Locate the cell with the specified text and output its (x, y) center coordinate. 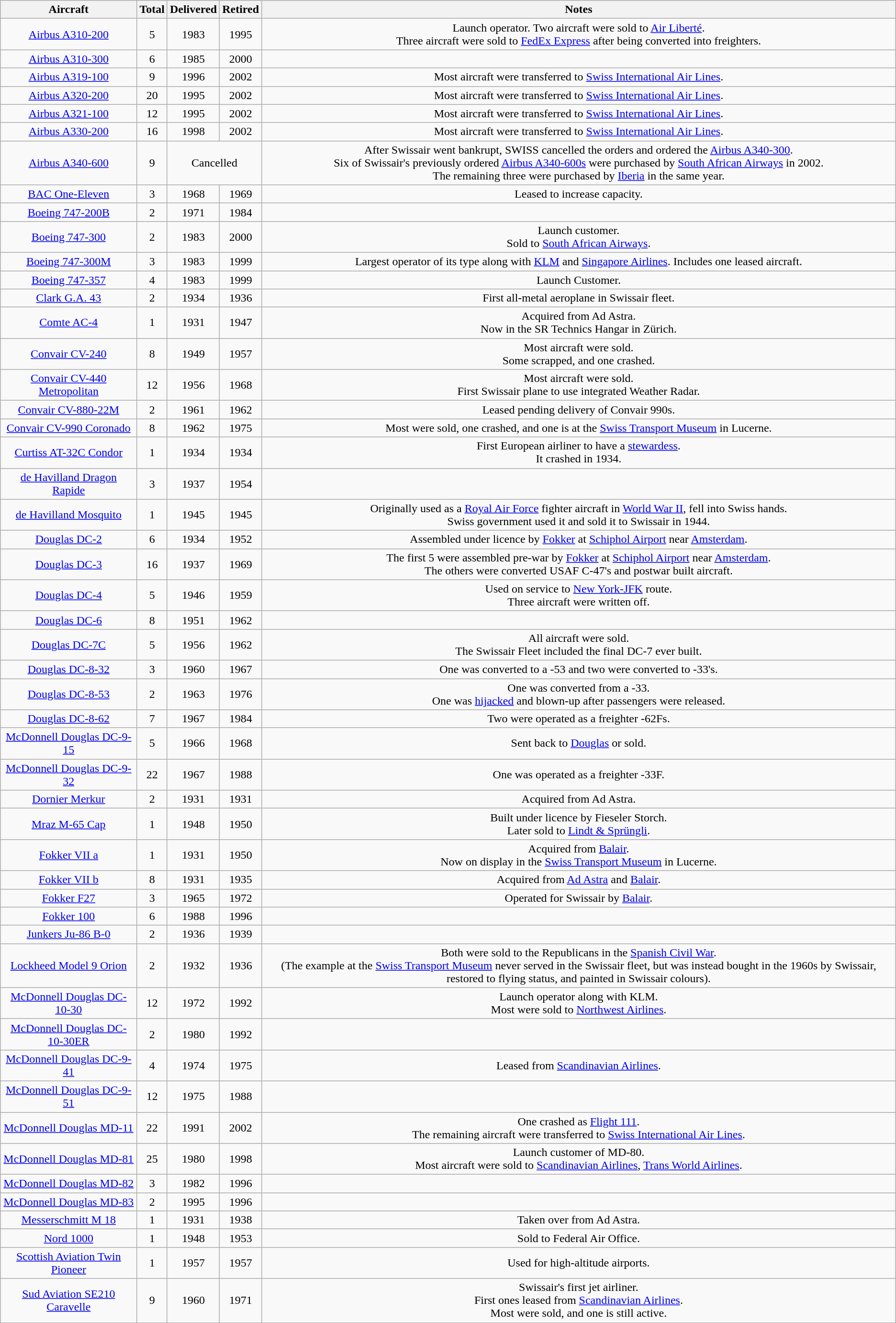
Douglas DC-3 (69, 564)
Built under licence by Fieseler Storch.Later sold to Lindt & Sprüngli. (579, 824)
1939 (241, 934)
1991 (193, 1128)
Mraz M-65 Cap (69, 824)
The first 5 were assembled pre-war by Fokker at Schiphol Airport near Amsterdam.The others were converted USAF C-47's and postwar built aircraft. (579, 564)
Curtiss AT-32C Condor (69, 453)
Launch Customer. (579, 280)
de Havilland Mosquito (69, 515)
7 (152, 719)
1932 (193, 965)
25 (152, 1159)
Fokker VII a (69, 855)
Acquired from Ad Astra and Balair. (579, 880)
Douglas DC-8-53 (69, 694)
1985 (193, 59)
1965 (193, 898)
Dornier Merkur (69, 799)
1963 (193, 694)
Douglas DC-8-32 (69, 669)
One was converted from a -33.One was hijacked and blown-up after passengers were released. (579, 694)
Fokker F27 (69, 898)
Total (152, 10)
20 (152, 95)
Airbus A310-300 (69, 59)
Notes (579, 10)
McDonnell Douglas DC-10-30ER (69, 1034)
Douglas DC-8-62 (69, 719)
All aircraft were sold.The Swissair Fleet included the final DC-7 ever built. (579, 644)
1951 (193, 620)
1938 (241, 1220)
McDonnell Douglas MD-83 (69, 1202)
Most were sold, one crashed, and one is at the Swiss Transport Museum in Lucerne. (579, 428)
Sud Aviation SE210 Caravelle (69, 1301)
Airbus A321-100 (69, 113)
Acquired from Balair.Now on display in the Swiss Transport Museum in Lucerne. (579, 855)
Messerschmitt M 18 (69, 1220)
Douglas DC-7C (69, 644)
Used for high-altitude airports. (579, 1263)
Leased to increase capacity. (579, 194)
1954 (241, 483)
Boeing 747-300M (69, 261)
1961 (193, 410)
Convair CV-240 (69, 354)
Comte AC-4 (69, 323)
Launch customer of MD-80.Most aircraft were sold to Scandinavian Airlines, Trans World Airlines. (579, 1159)
McDonnell Douglas MD-82 (69, 1184)
First European airliner to have a stewardess.It crashed in 1934. (579, 453)
McDonnell Douglas MD-11 (69, 1128)
Most aircraft were sold.First Swissair plane to use integrated Weather Radar. (579, 385)
Operated for Swissair by Balair. (579, 898)
Leased pending delivery of Convair 990s. (579, 410)
Launch operator along with KLM.Most were sold to Northwest Airlines. (579, 1003)
Retired (241, 10)
Boeing 747-300 (69, 236)
McDonnell Douglas DC-9-15 (69, 744)
Used on service to New York-JFK route.Three aircraft were written off. (579, 595)
1949 (193, 354)
First all-metal aeroplane in Swissair fleet. (579, 298)
Assembled under licence by Fokker at Schiphol Airport near Amsterdam. (579, 539)
Taken over from Ad Astra. (579, 1220)
Junkers Ju-86 B-0 (69, 934)
McDonnell Douglas DC-10-30 (69, 1003)
de Havilland Dragon Rapide (69, 483)
Nord 1000 (69, 1238)
Two were operated as a freighter -62Fs. (579, 719)
Douglas DC-6 (69, 620)
1946 (193, 595)
One crashed as Flight 111.The remaining aircraft were transferred to Swiss International Air Lines. (579, 1128)
Leased from Scandinavian Airlines. (579, 1065)
McDonnell Douglas MD-81 (69, 1159)
Airbus A310-200 (69, 34)
1952 (241, 539)
Most aircraft were sold.Some scrapped, and one crashed. (579, 354)
1959 (241, 595)
One was converted to a -53 and two were converted to -33's. (579, 669)
Acquired from Ad Astra.Now in the SR Technics Hangar in Zürich. (579, 323)
1982 (193, 1184)
Largest operator of its type along with KLM and Singapore Airlines. Includes one leased aircraft. (579, 261)
1947 (241, 323)
Airbus A340-600 (69, 163)
Convair CV-440 Metropolitan (69, 385)
1935 (241, 880)
Cancelled (214, 163)
McDonnell Douglas DC-9-41 (69, 1065)
Clark G.A. 43 (69, 298)
1974 (193, 1065)
Sold to Federal Air Office. (579, 1238)
Sent back to Douglas or sold. (579, 744)
Lockheed Model 9 Orion (69, 965)
One was operated as a freighter -33F. (579, 774)
1976 (241, 694)
Acquired from Ad Astra. (579, 799)
Fokker VII b (69, 880)
Delivered (193, 10)
Convair CV-880-22M (69, 410)
McDonnell Douglas DC-9-51 (69, 1096)
Airbus A330-200 (69, 132)
Douglas DC-4 (69, 595)
Convair CV-990 Coronado (69, 428)
1953 (241, 1238)
Fokker 100 (69, 916)
Launch operator. Two aircraft were sold to Air Liberté.Three aircraft were sold to FedEx Express after being converted into freighters. (579, 34)
Boeing 747-357 (69, 280)
Douglas DC-2 (69, 539)
1966 (193, 744)
Aircraft (69, 10)
Airbus A320-200 (69, 95)
Scottish Aviation Twin Pioneer (69, 1263)
Swissair's first jet airliner.First ones leased from Scandinavian Airlines.Most were sold, and one is still active. (579, 1301)
Launch customer.Sold to South African Airways. (579, 236)
Airbus A319-100 (69, 77)
BAC One-Eleven (69, 194)
McDonnell Douglas DC-9-32 (69, 774)
Boeing 747-200B (69, 212)
